Return (x, y) of the center of cell containing provided text 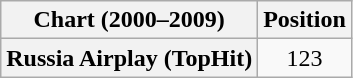
Position (305, 20)
Russia Airplay (TopHit) (130, 58)
Chart (2000–2009) (130, 20)
123 (305, 58)
